Extract the [x, y] coordinate from the center of the cell holding the provided text.  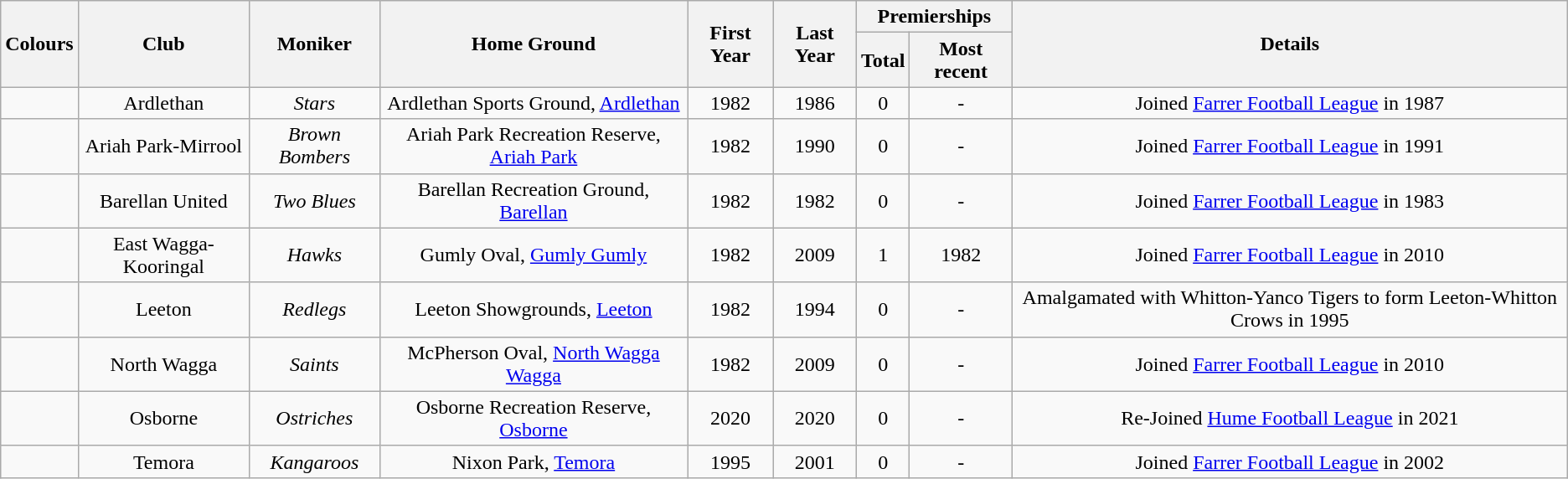
Two Blues [315, 201]
Joined Farrer Football League in 1991 [1290, 146]
Ariah Park Recreation Reserve, Ariah Park [534, 146]
Saints [315, 363]
Home Ground [534, 44]
2001 [814, 461]
Nixon Park, Temora [534, 461]
Osborne [163, 419]
Barellan Recreation Ground, Barellan [534, 201]
Temora [163, 461]
Redlegs [315, 310]
Total [883, 60]
Last Year [814, 44]
1 [883, 255]
First Year [730, 44]
Amalgamated with Whitton-Yanco Tigers to form Leeton-Whitton Crows in 1995 [1290, 310]
Hawks [315, 255]
Ardlethan Sports Ground, Ardlethan [534, 103]
Ostriches [315, 419]
Gumly Oval, Gumly Gumly [534, 255]
Kangaroos [315, 461]
Most recent [961, 60]
Leeton [163, 310]
Joined Farrer Football League in 1987 [1290, 103]
Colours [39, 44]
Stars [315, 103]
Ardlethan [163, 103]
Details [1290, 44]
Club [163, 44]
Moniker [315, 44]
Osborne Recreation Reserve, Osborne [534, 419]
1986 [814, 103]
1990 [814, 146]
Premierships [934, 17]
Joined Farrer Football League in 2002 [1290, 461]
Brown Bombers [315, 146]
North Wagga [163, 363]
Joined Farrer Football League in 1983 [1290, 201]
East Wagga-Kooringal [163, 255]
Ariah Park-Mirrool [163, 146]
Barellan United [163, 201]
Re-Joined Hume Football League in 2021 [1290, 419]
Leeton Showgrounds, Leeton [534, 310]
1994 [814, 310]
McPherson Oval, North Wagga Wagga [534, 363]
1995 [730, 461]
